Locate the cell with the specified text and output its (X, Y) center coordinate. 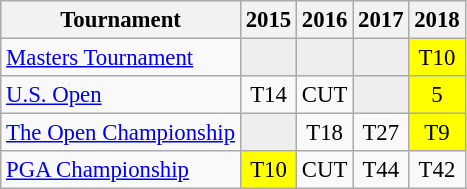
T27 (381, 133)
T14 (268, 95)
PGA Championship (121, 170)
Masters Tournament (121, 58)
The Open Championship (121, 133)
T9 (437, 133)
2017 (381, 20)
T44 (381, 170)
T42 (437, 170)
T18 (325, 133)
5 (437, 95)
2015 (268, 20)
U.S. Open (121, 95)
2018 (437, 20)
Tournament (121, 20)
2016 (325, 20)
